Pinpoint the cell where the given text exists, returning its (x, y) midpoint coordinate. 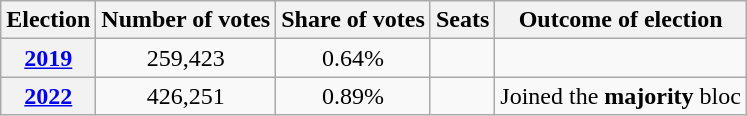
0.89% (354, 96)
0.64% (354, 58)
2022 (48, 96)
426,251 (186, 96)
259,423 (186, 58)
2019 (48, 58)
Election (48, 20)
Seats (462, 20)
Joined the majority bloc (621, 96)
Share of votes (354, 20)
Number of votes (186, 20)
Outcome of election (621, 20)
